Find where the given text appears and provide that cell's center as [x, y] coordinate. 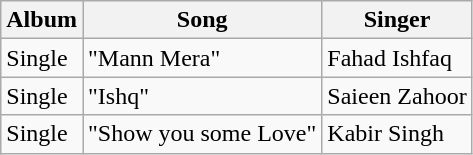
"Mann Mera" [202, 58]
Fahad Ishfaq [397, 58]
Kabir Singh [397, 134]
Saieen Zahoor [397, 96]
"Show you some Love" [202, 134]
Singer [397, 20]
Song [202, 20]
Album [42, 20]
"Ishq" [202, 96]
